Identify which cell holds the provided text, then report its (x, y) central coordinate. 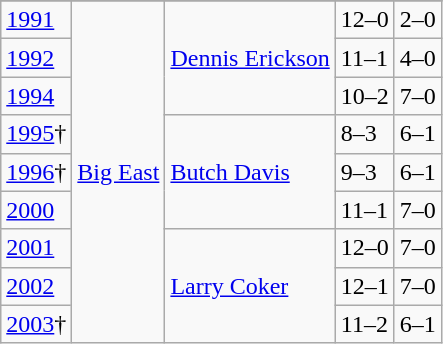
Big East (118, 172)
1994 (36, 96)
11–2 (364, 324)
8–3 (364, 134)
1992 (36, 58)
2002 (36, 286)
2–0 (418, 20)
1991 (36, 20)
2000 (36, 210)
12–1 (364, 286)
Butch Davis (250, 172)
10–2 (364, 96)
1996† (36, 172)
2001 (36, 248)
9–3 (364, 172)
1995† (36, 134)
Larry Coker (250, 286)
4–0 (418, 58)
Dennis Erickson (250, 58)
2003† (36, 324)
